Scan for the cell matching the given text and deliver its [x, y] coordinate at center. 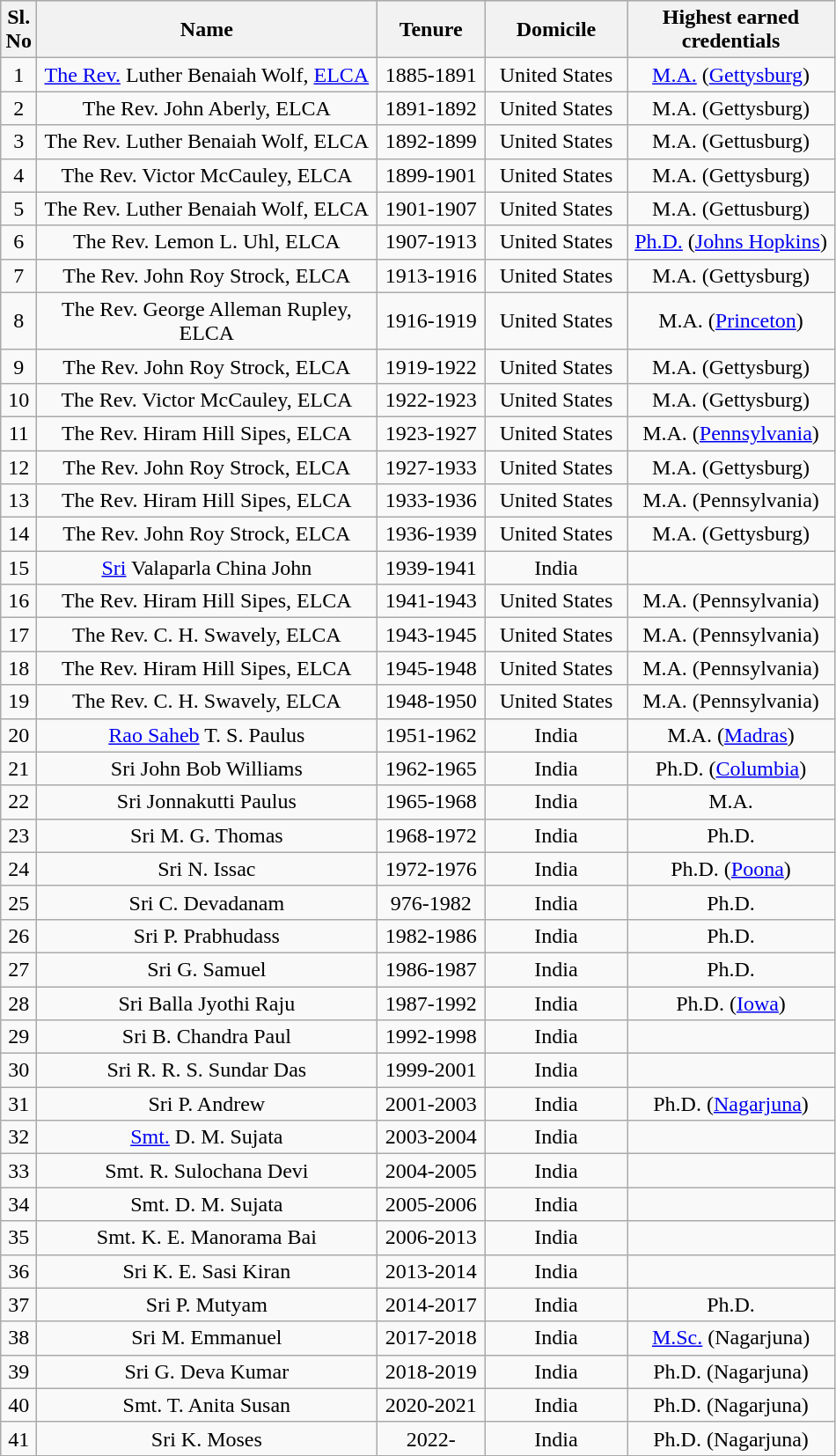
1927-1933 [431, 467]
M.A. (Princeton) [730, 320]
24 [19, 869]
Ph.D. (Poona) [730, 869]
31 [19, 1104]
1922-1923 [431, 400]
22 [19, 802]
36 [19, 1271]
39 [19, 1371]
32 [19, 1137]
40 [19, 1405]
1913-1916 [431, 276]
Rao Saheb T. S. Paulus [207, 735]
4 [19, 175]
2004-2005 [431, 1171]
2017-2018 [431, 1338]
Sri Balla Jyothi Raju [207, 1003]
6 [19, 242]
38 [19, 1338]
Sri R. R. S. Sundar Das [207, 1070]
Sri N. Issac [207, 869]
Ph.D. (Johns Hopkins) [730, 242]
12 [19, 467]
Sri P. Andrew [207, 1104]
2014-2017 [431, 1305]
1986-1987 [431, 969]
33 [19, 1171]
1907-1913 [431, 242]
Smt. K. E. Manorama Bai [207, 1238]
Sri B. Chandra Paul [207, 1037]
M.Sc. (Nagarjuna) [730, 1338]
34 [19, 1204]
16 [19, 601]
1951-1962 [431, 735]
13 [19, 501]
M.A. [730, 802]
1943-1945 [431, 635]
Domicile [556, 30]
Sri John Bob Williams [207, 768]
1901-1907 [431, 209]
1916-1919 [431, 320]
Ph.D. (Columbia) [730, 768]
Sri M. G. Thomas [207, 835]
The Rev. John Aberly, ELCA [207, 108]
1972-1976 [431, 869]
Sri K. E. Sasi Kiran [207, 1271]
1945-1948 [431, 668]
1987-1992 [431, 1003]
30 [19, 1070]
M.A. (Madras) [730, 735]
3 [19, 142]
1948-1950 [431, 702]
35 [19, 1238]
1941-1943 [431, 601]
29 [19, 1037]
Sri G. Deva Kumar [207, 1371]
The Rev. Lemon L. Uhl, ELCA [207, 242]
25 [19, 902]
2001-2003 [431, 1104]
37 [19, 1305]
18 [19, 668]
17 [19, 635]
Highest earned credentials [730, 30]
Smt. R. Sulochana Devi [207, 1171]
1933-1936 [431, 501]
20 [19, 735]
Tenure [431, 30]
2022- [431, 1438]
Sri C. Devadanam [207, 902]
1939-1941 [431, 568]
Ph.D. (Iowa) [730, 1003]
Sri Jonnakutti Paulus [207, 802]
1919-1922 [431, 366]
1885-1891 [431, 75]
Sri Valaparla China John [207, 568]
Sri M. Emmanuel [207, 1338]
1999-2001 [431, 1070]
Sri K. Moses [207, 1438]
41 [19, 1438]
5 [19, 209]
1891-1892 [431, 108]
9 [19, 366]
1962-1965 [431, 768]
The Rev. George Alleman Rupley, ELCA [207, 320]
Sri P. Prabhudass [207, 936]
Sri P. Mutyam [207, 1305]
8 [19, 320]
26 [19, 936]
1923-1927 [431, 433]
7 [19, 276]
15 [19, 568]
1 [19, 75]
2003-2004 [431, 1137]
2018-2019 [431, 1371]
21 [19, 768]
2 [19, 108]
19 [19, 702]
23 [19, 835]
2005-2006 [431, 1204]
28 [19, 1003]
1968-1972 [431, 835]
1899-1901 [431, 175]
10 [19, 400]
2020-2021 [431, 1405]
2013-2014 [431, 1271]
Name [207, 30]
1892-1899 [431, 142]
1965-1968 [431, 802]
1936-1939 [431, 534]
11 [19, 433]
1982-1986 [431, 936]
Smt. T. Anita Susan [207, 1405]
1992-1998 [431, 1037]
2006-2013 [431, 1238]
Sri G. Samuel [207, 969]
14 [19, 534]
27 [19, 969]
Sl. No [19, 30]
976-1982 [431, 902]
